Locate the cell with the specified text and output its (x, y) center coordinate. 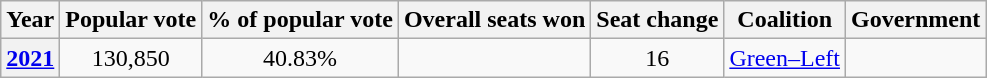
% of popular vote (300, 20)
Coalition (785, 20)
130,850 (131, 58)
40.83% (300, 58)
16 (658, 58)
Seat change (658, 20)
Overall seats won (494, 20)
Government (916, 20)
Year (30, 20)
2021 (30, 58)
Green–Left (785, 58)
Popular vote (131, 20)
